Find where the given text appears and provide that cell's center as [X, Y] coordinate. 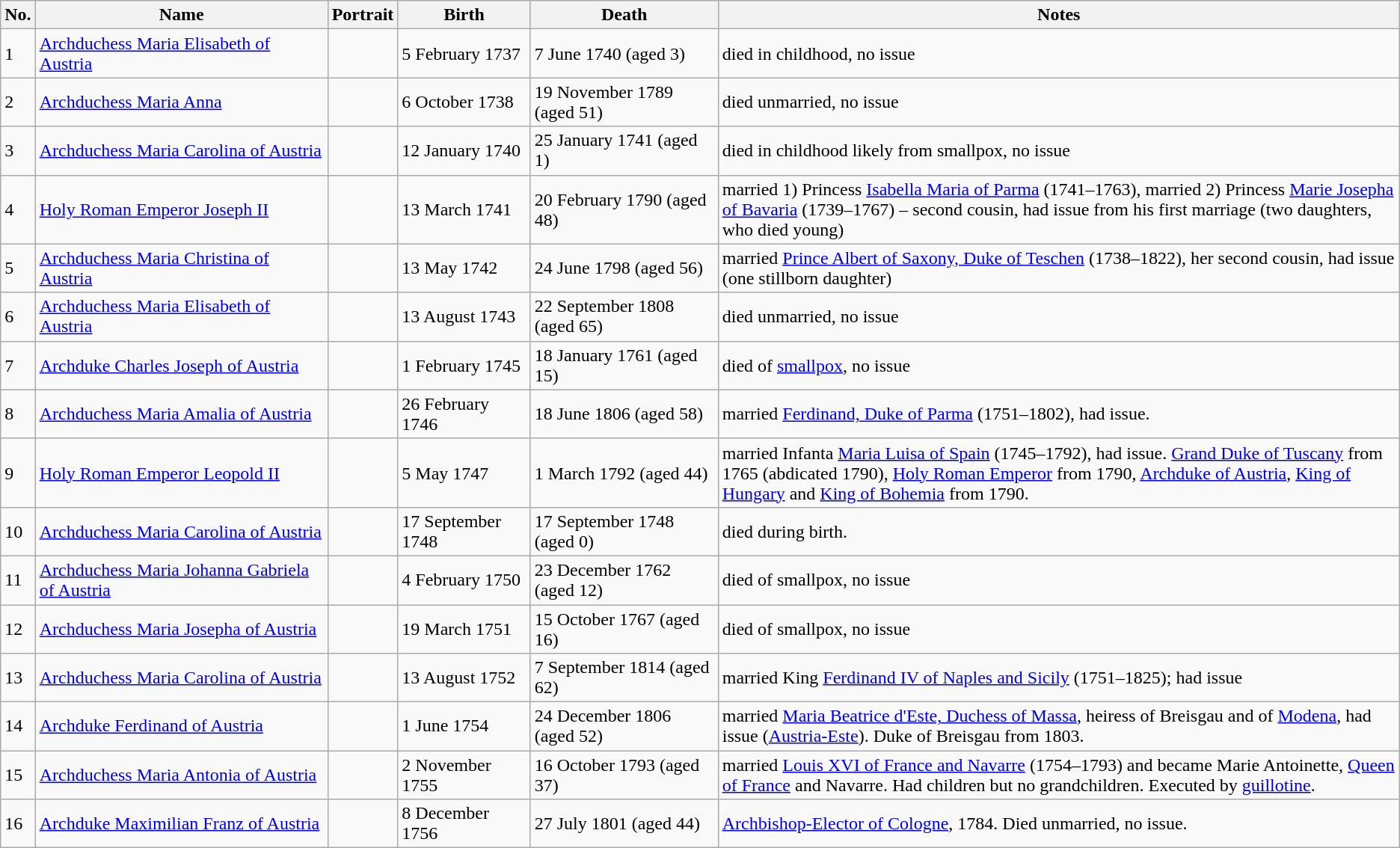
6 [18, 317]
Holy Roman Emperor Leopold II [181, 473]
13 March 1741 [464, 209]
14 [18, 727]
4 February 1750 [464, 580]
married Ferdinand, Duke of Parma (1751–1802), had issue. [1059, 414]
Archduke Ferdinand of Austria [181, 727]
13 [18, 678]
15 October 1767 (aged 16) [624, 628]
Archbishop-Elector of Cologne, 1784. Died unmarried, no issue. [1059, 824]
died in childhood, no issue [1059, 54]
7 June 1740 (aged 3) [624, 54]
24 June 1798 (aged 56) [624, 268]
Archduchess Maria Anna [181, 102]
7 [18, 365]
Portrait [363, 15]
19 November 1789 (aged 51) [624, 102]
married Maria Beatrice d'Este, Duchess of Massa, heiress of Breisgau and of Modena, had issue (Austria-Este). Duke of Breisgau from 1803. [1059, 727]
Name [181, 15]
7 September 1814 (aged 62) [624, 678]
married Prince Albert of Saxony, Duke of Teschen (1738–1822), her second cousin, had issue (one stillborn daughter) [1059, 268]
18 January 1761 (aged 15) [624, 365]
No. [18, 15]
4 [18, 209]
13 May 1742 [464, 268]
13 August 1752 [464, 678]
Archduchess Maria Antonia of Austria [181, 775]
15 [18, 775]
12 January 1740 [464, 151]
Death [624, 15]
died in childhood likely from smallpox, no issue [1059, 151]
13 August 1743 [464, 317]
9 [18, 473]
26 February 1746 [464, 414]
died during birth. [1059, 531]
Archduke Maximilian Franz of Austria [181, 824]
Archduchess Maria Christina of Austria [181, 268]
22 September 1808 (aged 65) [624, 317]
1 June 1754 [464, 727]
16 October 1793 (aged 37) [624, 775]
3 [18, 151]
5 [18, 268]
23 December 1762 (aged 12) [624, 580]
Archduke Charles Joseph of Austria [181, 365]
Notes [1059, 15]
18 June 1806 (aged 58) [624, 414]
8 December 1756 [464, 824]
1 March 1792 (aged 44) [624, 473]
Archduchess Maria Amalia of Austria [181, 414]
27 July 1801 (aged 44) [624, 824]
5 February 1737 [464, 54]
1 February 1745 [464, 365]
11 [18, 580]
2 [18, 102]
8 [18, 414]
16 [18, 824]
19 March 1751 [464, 628]
Archduchess Maria Johanna Gabriela of Austria [181, 580]
1 [18, 54]
17 September 1748 (aged 0) [624, 531]
6 October 1738 [464, 102]
12 [18, 628]
Holy Roman Emperor Joseph II [181, 209]
25 January 1741 (aged 1) [624, 151]
24 December 1806 (aged 52) [624, 727]
5 May 1747 [464, 473]
Birth [464, 15]
20 February 1790 (aged 48) [624, 209]
Archduchess Maria Josepha of Austria [181, 628]
married King Ferdinand IV of Naples and Sicily (1751–1825); had issue [1059, 678]
17 September 1748 [464, 531]
2 November 1755 [464, 775]
10 [18, 531]
